Find where the given text appears and provide that cell's center as (X, Y) coordinate. 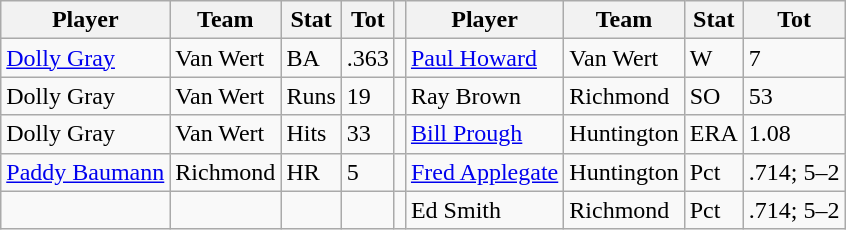
53 (794, 96)
Ed Smith (484, 210)
Hits (311, 134)
SO (714, 96)
Ray Brown (484, 96)
Paul Howard (484, 58)
7 (794, 58)
19 (368, 96)
W (714, 58)
BA (311, 58)
Bill Prough (484, 134)
Runs (311, 96)
Paddy Baumann (86, 172)
Fred Applegate (484, 172)
1.08 (794, 134)
5 (368, 172)
.363 (368, 58)
ERA (714, 134)
33 (368, 134)
HR (311, 172)
